Return the [x, y] coordinate for the center point of the cell that contains the specified text.  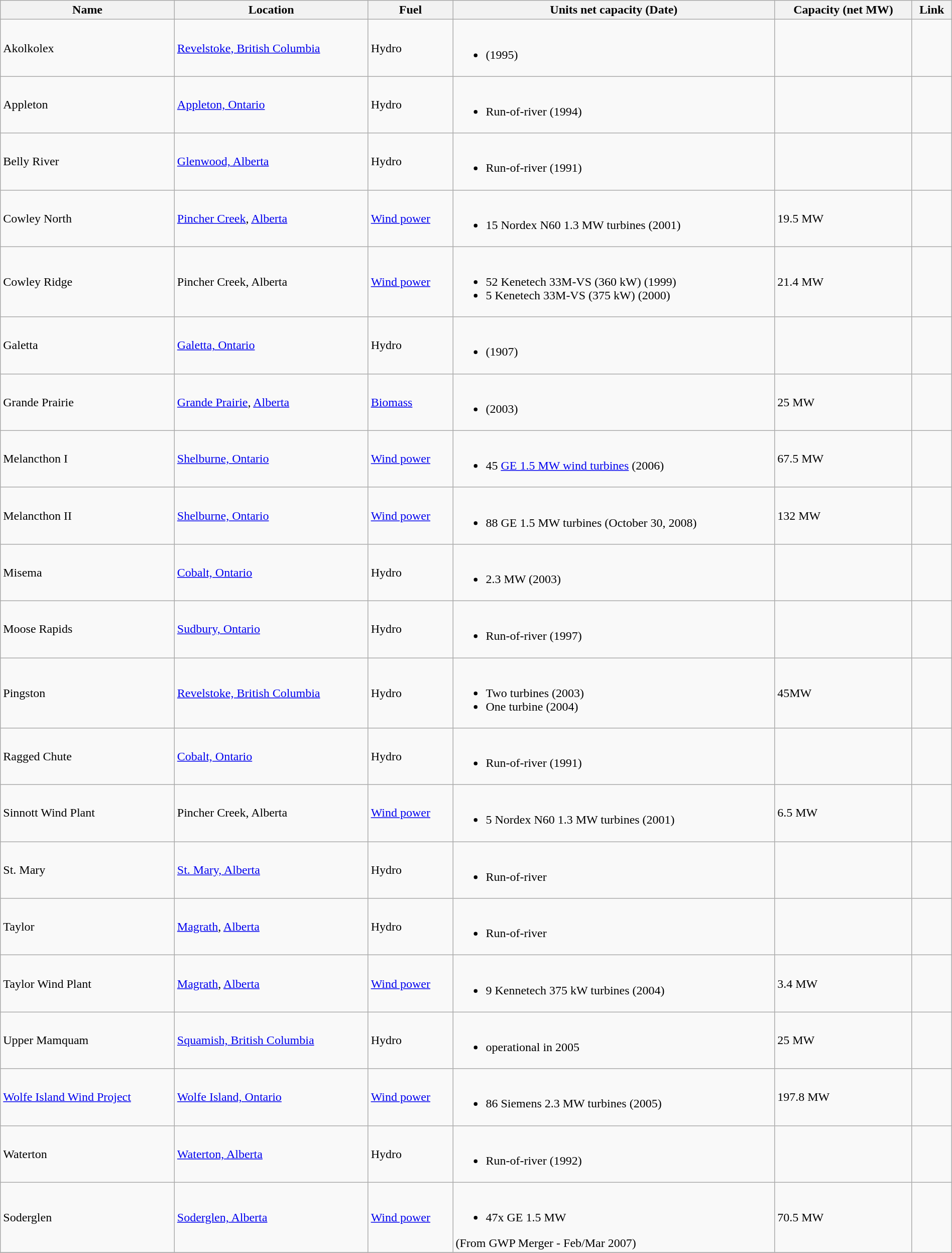
Taylor [87, 927]
Run-of-river (1997) [614, 629]
Grande Prairie, Alberta [271, 402]
5 Nordex N60 1.3 MW turbines (2001) [614, 814]
15 Nordex N60 1.3 MW turbines (2001) [614, 218]
88 GE 1.5 MW turbines (October 30, 2008) [614, 515]
Units net capacity (Date) [614, 10]
(1907) [614, 346]
Belly River [87, 162]
Link [932, 10]
St. Mary [87, 870]
operational in 2005 [614, 1041]
St. Mary, Alberta [271, 870]
(1995) [614, 48]
Sudbury, Ontario [271, 629]
Waterton, Alberta [271, 1154]
2.3 MW (2003) [614, 573]
Glenwood, Alberta [271, 162]
Galetta, Ontario [271, 346]
Cowley Ridge [87, 282]
Run-of-river (1994) [614, 104]
9 Kennetech 375 kW turbines (2004) [614, 983]
86 Siemens 2.3 MW turbines (2005) [614, 1097]
21.4 MW [844, 282]
Name [87, 10]
Location [271, 10]
Squamish, British Columbia [271, 1041]
3.4 MW [844, 983]
Biomass [411, 402]
6.5 MW [844, 814]
Moose Rapids [87, 629]
Appleton, Ontario [271, 104]
Upper Mamquam [87, 1041]
132 MW [844, 515]
45 GE 1.5 MW wind turbines (2006) [614, 459]
45MW [844, 693]
Soderglen [87, 1217]
19.5 MW [844, 218]
Run-of-river (1992) [614, 1154]
Appleton [87, 104]
197.8 MW [844, 1097]
Waterton [87, 1154]
Capacity (net MW) [844, 10]
Pingston [87, 693]
52 Kenetech 33M-VS (360 kW) (1999)5 Kenetech 33M-VS (375 kW) (2000) [614, 282]
Akolkolex [87, 48]
Sinnott Wind Plant [87, 814]
Fuel [411, 10]
Wolfe Island Wind Project [87, 1097]
Misema [87, 573]
Wolfe Island, Ontario [271, 1097]
Ragged Chute [87, 756]
Two turbines (2003)One turbine (2004) [614, 693]
(2003) [614, 402]
47x GE 1.5 MW (From GWP Merger - Feb/Mar 2007) [614, 1217]
70.5 MW [844, 1217]
Cowley North [87, 218]
Grande Prairie [87, 402]
Melancthon II [87, 515]
67.5 MW [844, 459]
Soderglen, Alberta [271, 1217]
Melancthon I [87, 459]
Galetta [87, 346]
Taylor Wind Plant [87, 983]
